Capture the cell that displays the provided text and extract its [x, y] central coordinate. 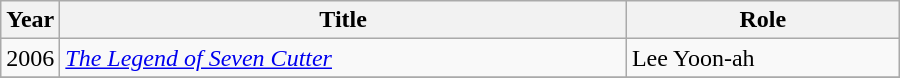
The Legend of Seven Cutter [344, 58]
Lee Yoon-ah [762, 58]
2006 [30, 58]
Role [762, 20]
Year [30, 20]
Title [344, 20]
